Scan for the cell matching the given text and deliver its (x, y) coordinate at center. 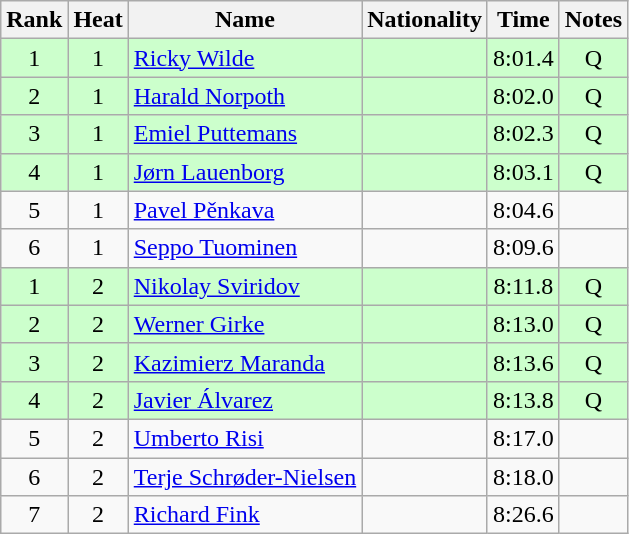
8:02.0 (523, 96)
Javier Álvarez (244, 400)
Heat (98, 20)
8:01.4 (523, 58)
8:13.6 (523, 362)
8:02.3 (523, 134)
Terje Schrøder-Nielsen (244, 477)
8:18.0 (523, 477)
8:03.1 (523, 172)
Rank (34, 20)
8:11.8 (523, 286)
7 (34, 515)
Harald Norpoth (244, 96)
8:17.0 (523, 438)
Time (523, 20)
Jørn Lauenborg (244, 172)
Pavel Pěnkava (244, 210)
Nationality (425, 20)
Name (244, 20)
8:13.0 (523, 324)
Emiel Puttemans (244, 134)
8:04.6 (523, 210)
Notes (593, 20)
Seppo Tuominen (244, 248)
Ricky Wilde (244, 58)
Kazimierz Maranda (244, 362)
8:26.6 (523, 515)
Richard Fink (244, 515)
Umberto Risi (244, 438)
8:13.8 (523, 400)
Werner Girke (244, 324)
Nikolay Sviridov (244, 286)
8:09.6 (523, 248)
